Determine the (X, Y) coordinate at the center of the cell enclosing the given text.  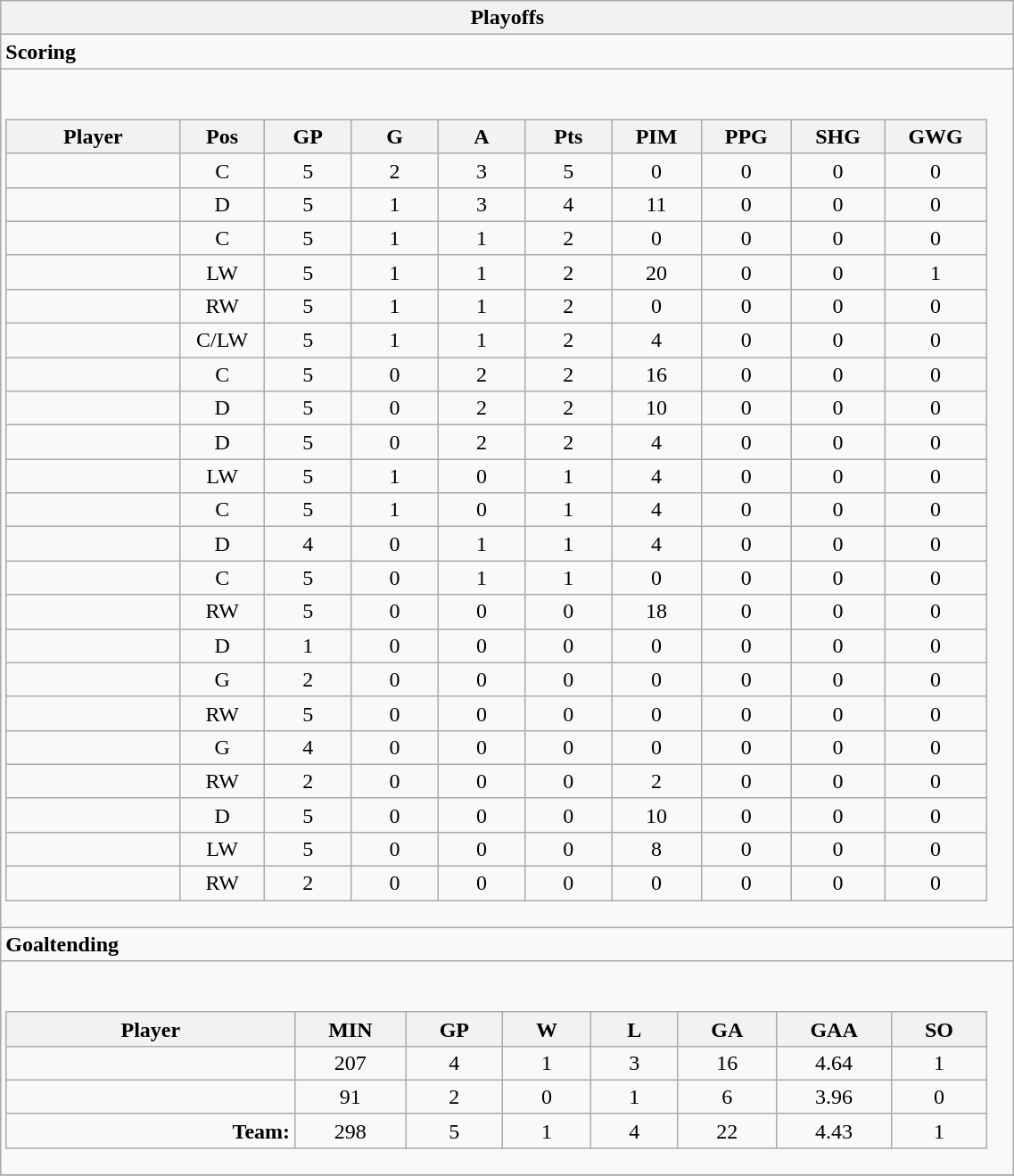
22 (728, 1131)
18 (656, 612)
Pos (223, 136)
SHG (838, 136)
4.64 (834, 1063)
Team: (151, 1131)
Player MIN GP W L GA GAA SO 207 4 1 3 16 4.64 1 91 2 0 1 6 3.96 0 Team: 298 5 1 4 22 4.43 1 (507, 1068)
PIM (656, 136)
GWG (936, 136)
GA (728, 1029)
298 (350, 1131)
20 (656, 272)
MIN (350, 1029)
SO (938, 1029)
GAA (834, 1029)
A (482, 136)
207 (350, 1063)
PPG (746, 136)
91 (350, 1097)
4.43 (834, 1131)
3.96 (834, 1097)
Playoffs (507, 18)
W (548, 1029)
8 (656, 849)
Goaltending (507, 944)
Pts (569, 136)
6 (728, 1097)
11 (656, 204)
Scoring (507, 52)
L (635, 1029)
C/LW (223, 341)
